Return [x, y] of the center of cell containing provided text 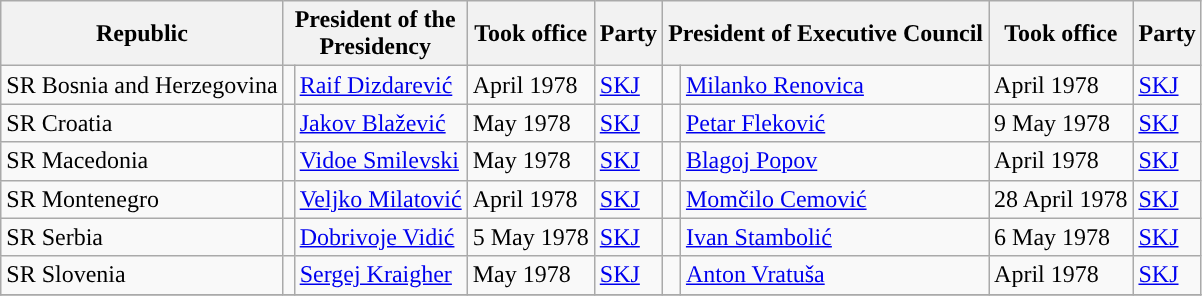
President of thePresidency [375, 34]
Republic [142, 34]
SR Bosnia and Herzegovina [142, 85]
SR Montenegro [142, 199]
Blagoj Popov [834, 161]
SR Croatia [142, 123]
Vidoe Smilevski [380, 161]
Petar Fleković [834, 123]
6 May 1978 [1061, 237]
SR Serbia [142, 237]
Ivan Stambolić [834, 237]
9 May 1978 [1061, 123]
Momčilo Cemović [834, 199]
Raif Dizdarević [380, 85]
SR Slovenia [142, 275]
Sergej Kraigher [380, 275]
Veljko Milatović [380, 199]
Dobrivoje Vidić [380, 237]
Milanko Renovica [834, 85]
Jakov Blažević [380, 123]
SR Macedonia [142, 161]
Anton Vratuša [834, 275]
5 May 1978 [530, 237]
28 April 1978 [1061, 199]
President of Executive Council [826, 34]
